For the text-containing cell, return its midpoint in (X, Y) coordinate format. 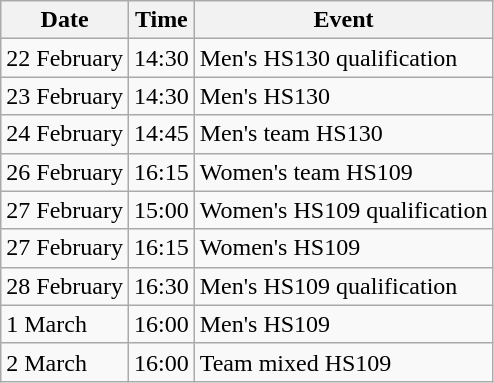
23 February (65, 96)
Men's HS130 qualification (344, 58)
Men's HS109 (344, 324)
14:45 (161, 134)
1 March (65, 324)
Event (344, 20)
22 February (65, 58)
15:00 (161, 210)
Team mixed HS109 (344, 362)
Men's HS109 qualification (344, 286)
Time (161, 20)
26 February (65, 172)
28 February (65, 286)
Men's team HS130 (344, 134)
24 February (65, 134)
2 March (65, 362)
Men's HS130 (344, 96)
Women's team HS109 (344, 172)
Date (65, 20)
Women's HS109 (344, 248)
Women's HS109 qualification (344, 210)
16:30 (161, 286)
